Identify which cell holds the provided text, then report its [X, Y] central coordinate. 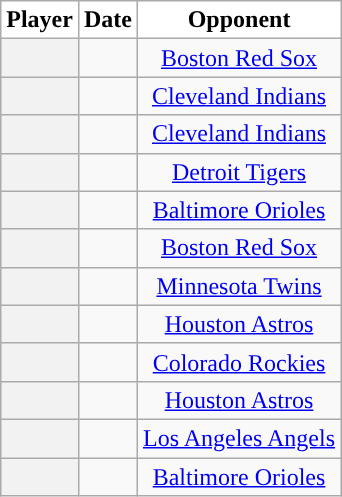
Colorado Rockies [238, 362]
Minnesota Twins [238, 286]
Los Angeles Angels [238, 438]
Player [40, 20]
Date [108, 20]
Opponent [238, 20]
Detroit Tigers [238, 172]
